Pinpoint the cell where the given text exists, returning its [X, Y] midpoint coordinate. 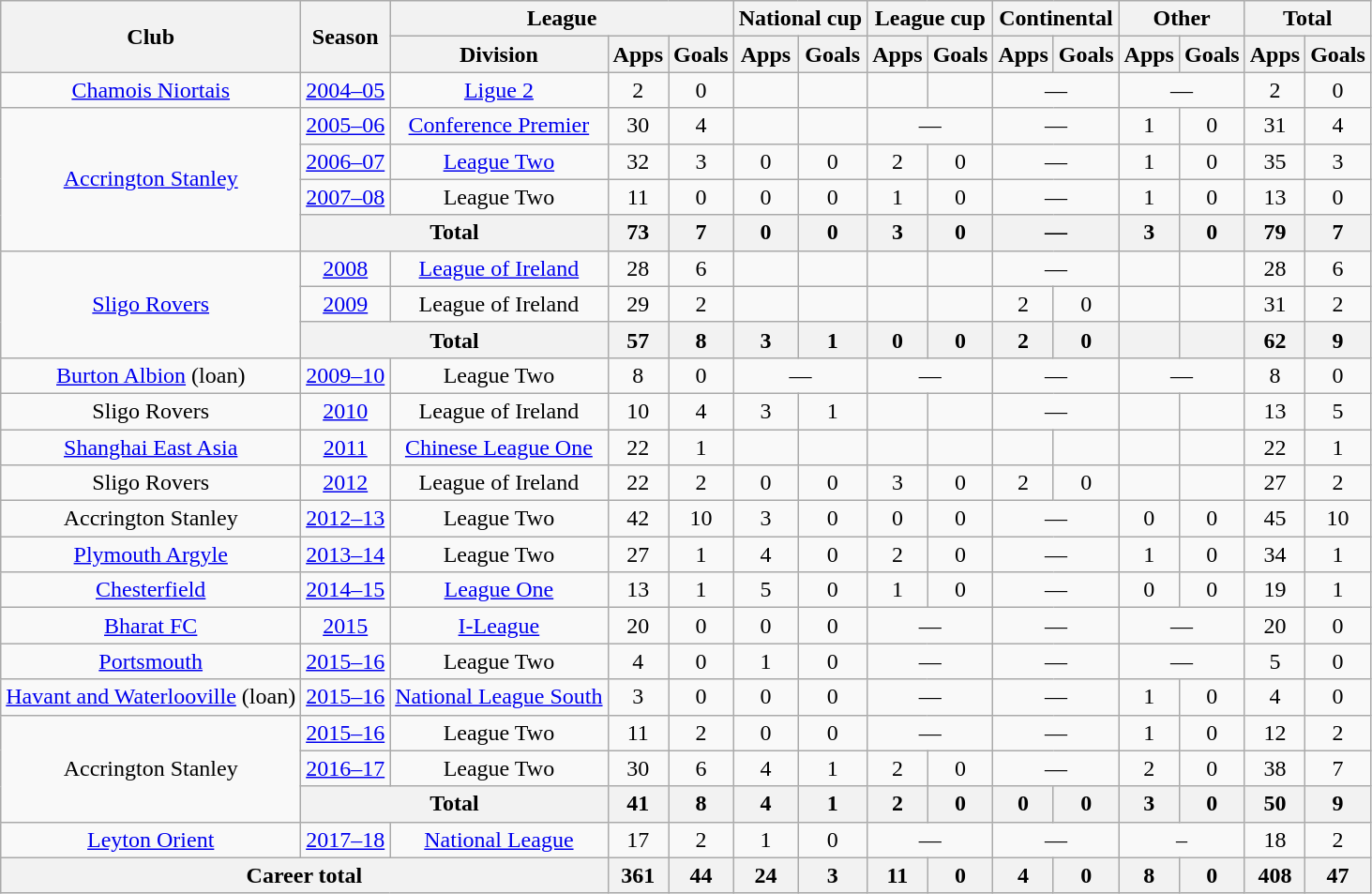
34 [1274, 554]
24 [765, 875]
Havant and Waterlooville (loan) [151, 697]
Ligue 2 [499, 90]
73 [638, 233]
29 [638, 304]
57 [638, 340]
National League [499, 840]
– [1182, 840]
National cup [800, 19]
361 [638, 875]
League cup [930, 19]
Club [151, 37]
2009–10 [345, 375]
Other [1182, 19]
Chamois Niortais [151, 90]
12 [1274, 733]
2010 [345, 411]
Division [499, 54]
Bharat FC [151, 626]
38 [1274, 768]
Chesterfield [151, 590]
Plymouth Argyle [151, 554]
44 [701, 875]
Continental [1056, 19]
2008 [345, 268]
2015 [345, 626]
League One [499, 590]
2011 [345, 447]
Portsmouth [151, 661]
National League South [499, 697]
Conference Premier [499, 126]
2012 [345, 483]
18 [1274, 840]
2013–14 [345, 554]
408 [1274, 875]
2004–05 [345, 90]
62 [1274, 340]
35 [1274, 161]
League [563, 19]
I-League [499, 626]
2009 [345, 304]
50 [1274, 804]
2017–18 [345, 840]
2016–17 [345, 768]
79 [1274, 233]
2005–06 [345, 126]
45 [1274, 519]
2007–08 [345, 197]
47 [1338, 875]
32 [638, 161]
2006–07 [345, 161]
Career total [304, 875]
41 [638, 804]
Shanghai East Asia [151, 447]
Season [345, 37]
2014–15 [345, 590]
Burton Albion (loan) [151, 375]
42 [638, 519]
Leyton Orient [151, 840]
19 [1274, 590]
17 [638, 840]
Chinese League One [499, 447]
2012–13 [345, 519]
